Locate the cell with the specified text and output its (X, Y) center coordinate. 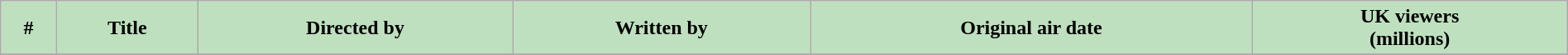
UK viewers(millions) (1409, 28)
# (28, 28)
Directed by (356, 28)
Title (127, 28)
Original air date (1031, 28)
Written by (662, 28)
